Pinpoint the cell where the given text exists, returning its (X, Y) midpoint coordinate. 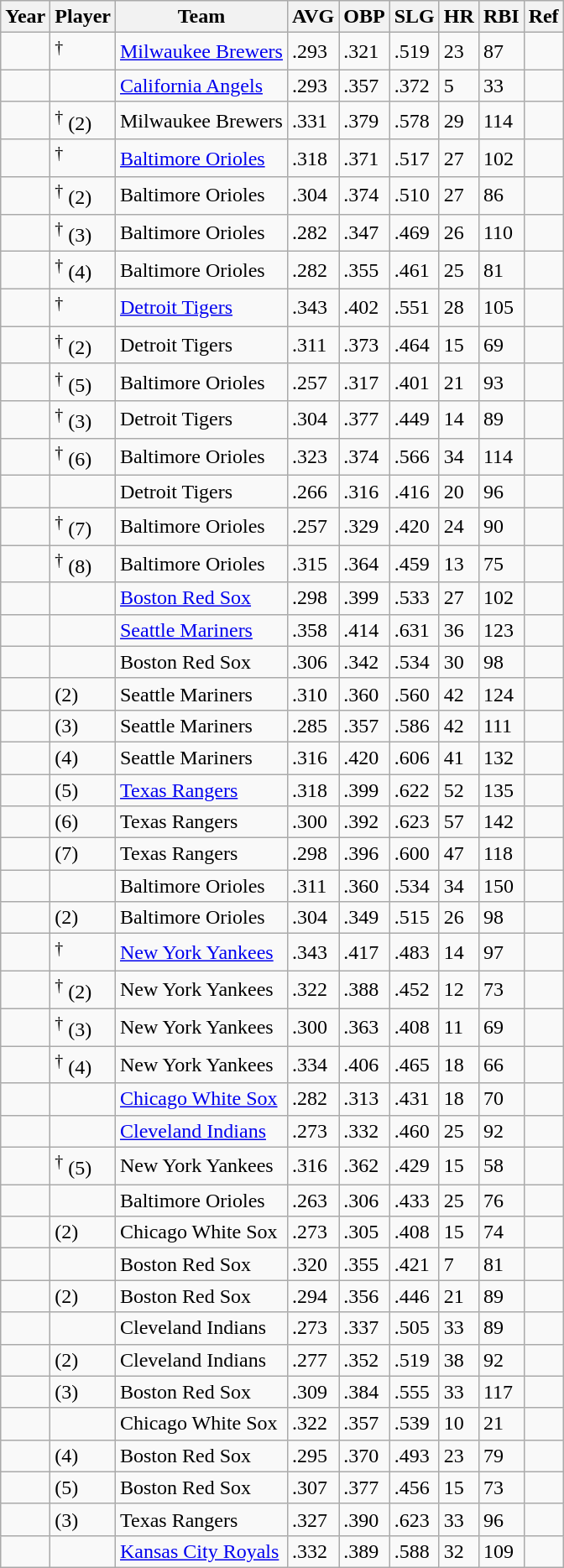
11 (458, 1027)
75 (501, 564)
SLG (415, 17)
.294 (312, 1296)
.388 (364, 990)
111 (501, 726)
.352 (364, 1360)
118 (501, 854)
.600 (415, 854)
.309 (312, 1392)
AVG (312, 17)
30 (458, 662)
142 (501, 822)
.358 (312, 630)
.356 (364, 1296)
57 (458, 822)
.371 (364, 158)
(6) (83, 822)
† (8) (83, 564)
.493 (415, 1456)
† (7) (83, 527)
.539 (415, 1424)
† (6) (83, 456)
.622 (415, 790)
.464 (415, 346)
32 (458, 1551)
.347 (364, 233)
.555 (415, 1392)
.416 (415, 492)
.517 (415, 158)
70 (501, 1099)
.363 (364, 1027)
.362 (364, 1166)
36 (458, 630)
20 (458, 492)
.606 (415, 758)
105 (501, 307)
HR (458, 17)
87 (501, 52)
.307 (312, 1487)
.429 (415, 1166)
.320 (312, 1264)
.460 (415, 1131)
.446 (415, 1296)
.483 (415, 953)
.277 (312, 1360)
12 (458, 990)
California Angels (201, 86)
Ref (544, 17)
.392 (364, 822)
.510 (415, 196)
Team (201, 17)
.372 (415, 86)
(7) (83, 854)
86 (501, 196)
.461 (415, 270)
.505 (415, 1328)
.433 (415, 1201)
.327 (312, 1519)
.417 (364, 953)
.414 (364, 630)
.334 (312, 1064)
117 (501, 1392)
.373 (364, 346)
.317 (364, 383)
66 (501, 1064)
.452 (415, 990)
.396 (364, 854)
.295 (312, 1456)
.384 (364, 1392)
.337 (364, 1328)
.402 (364, 307)
.431 (415, 1099)
.533 (415, 598)
.342 (364, 662)
41 (458, 758)
110 (501, 233)
79 (501, 1456)
38 (458, 1360)
.329 (364, 527)
.578 (415, 121)
.321 (364, 52)
.588 (415, 1551)
.390 (364, 1519)
.313 (364, 1099)
90 (501, 527)
.285 (312, 726)
.364 (364, 564)
132 (501, 758)
29 (458, 121)
.631 (415, 630)
.421 (415, 1264)
.449 (415, 419)
.456 (415, 1487)
RBI (501, 17)
76 (501, 1201)
.263 (312, 1201)
7 (458, 1264)
58 (501, 1166)
.465 (415, 1064)
28 (458, 307)
.305 (364, 1232)
.469 (415, 233)
.389 (364, 1551)
109 (501, 1551)
.310 (312, 694)
.331 (312, 121)
Year (25, 17)
.515 (415, 918)
.401 (415, 383)
.315 (312, 564)
.266 (312, 492)
.566 (415, 456)
135 (501, 790)
OBP (364, 17)
.551 (415, 307)
97 (501, 953)
.406 (364, 1064)
.560 (415, 694)
Player (83, 17)
10 (458, 1424)
.323 (312, 456)
Kansas City Royals (201, 1551)
74 (501, 1232)
.586 (415, 726)
24 (458, 527)
.379 (364, 121)
52 (458, 790)
.370 (364, 1456)
93 (501, 383)
13 (458, 564)
5 (458, 86)
124 (501, 694)
.459 (415, 564)
.349 (364, 918)
47 (458, 854)
150 (501, 886)
123 (501, 630)
